Scan for the cell matching the given text and deliver its (X, Y) coordinate at center. 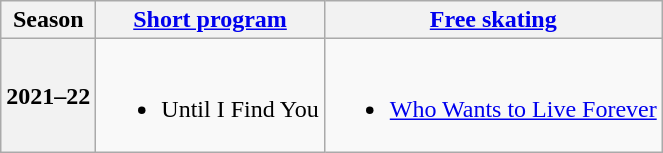
Until I Find You (210, 96)
Who Wants to Live Forever (493, 96)
Short program (210, 20)
2021–22 (48, 96)
Season (48, 20)
Free skating (493, 20)
